Extract the (x, y) coordinate from the center of the cell holding the provided text.  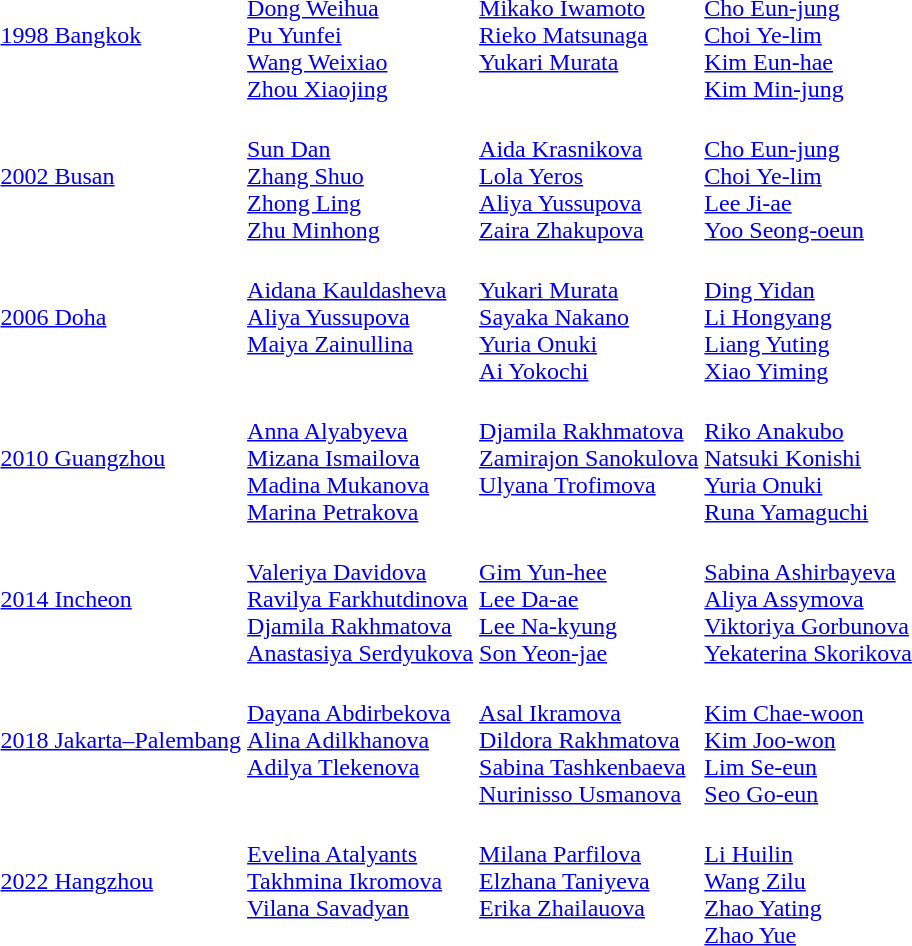
Dayana AbdirbekovaAlina AdilkhanovaAdilya Tlekenova (360, 740)
Aida KrasnikovaLola YerosAliya YussupovaZaira Zhakupova (589, 176)
Djamila RakhmatovaZamirajon SanokulovaUlyana Trofimova (589, 458)
Gim Yun-heeLee Da-aeLee Na-kyungSon Yeon-jae (589, 599)
Aidana KauldashevaAliya YussupovaMaiya Zainullina (360, 317)
Sun DanZhang ShuoZhong LingZhu Minhong (360, 176)
Asal IkramovaDildora RakhmatovaSabina TashkenbaevaNurinisso Usmanova (589, 740)
Valeriya DavidovaRavilya FarkhutdinovaDjamila RakhmatovaAnastasiya Serdyukova (360, 599)
Yukari MurataSayaka NakanoYuria OnukiAi Yokochi (589, 317)
Anna AlyabyevaMizana IsmailovaMadina MukanovaMarina Petrakova (360, 458)
